Return the [x, y] coordinate for the center point of the cell that contains the specified text.  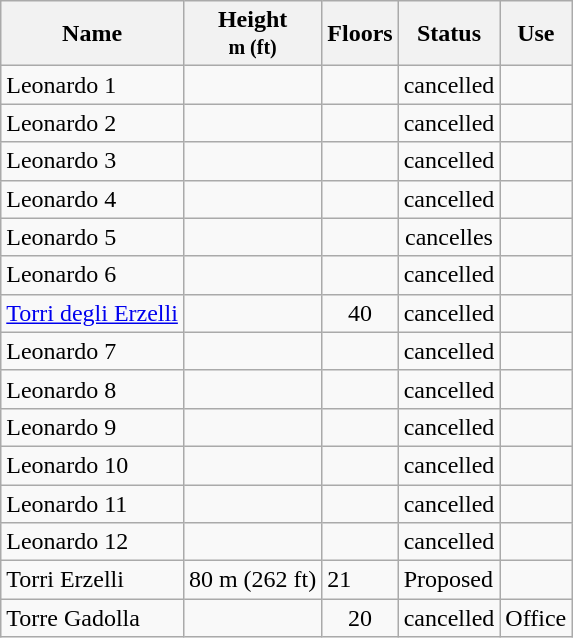
Torri Erzelli [92, 580]
Leonardo 4 [92, 199]
Heightm (ft) [252, 34]
Leonardo 11 [92, 503]
cancelles [449, 237]
Use [536, 34]
Leonardo 3 [92, 161]
Leonardo 8 [92, 389]
Leonardo 12 [92, 542]
Leonardo 5 [92, 237]
Proposed [449, 580]
Torre Gadolla [92, 618]
20 [360, 618]
Floors [360, 34]
Torri degli Erzelli [92, 313]
Office [536, 618]
Leonardo 10 [92, 465]
21 [360, 580]
Leonardo 2 [92, 123]
Name [92, 34]
Leonardo 7 [92, 351]
80 m (262 ft) [252, 580]
Status [449, 34]
Leonardo 9 [92, 427]
Leonardo 6 [92, 275]
Leonardo 1 [92, 85]
40 [360, 313]
